Find where the given text appears and provide that cell's center as [X, Y] coordinate. 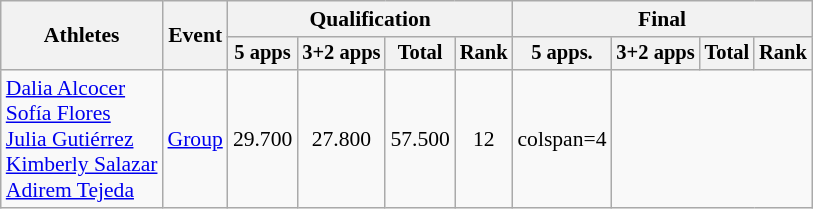
5 apps. [562, 54]
Dalia AlcocerSofía FloresJulia GutiérrezKimberly SalazarAdirem Tejeda [82, 139]
Qualification [370, 19]
57.500 [420, 139]
Group [196, 139]
5 apps [262, 54]
Final [662, 19]
Event [196, 36]
Athletes [82, 36]
27.800 [341, 139]
12 [484, 139]
29.700 [262, 139]
colspan=4 [562, 139]
